Locate the cell with the specified text and output its (x, y) center coordinate. 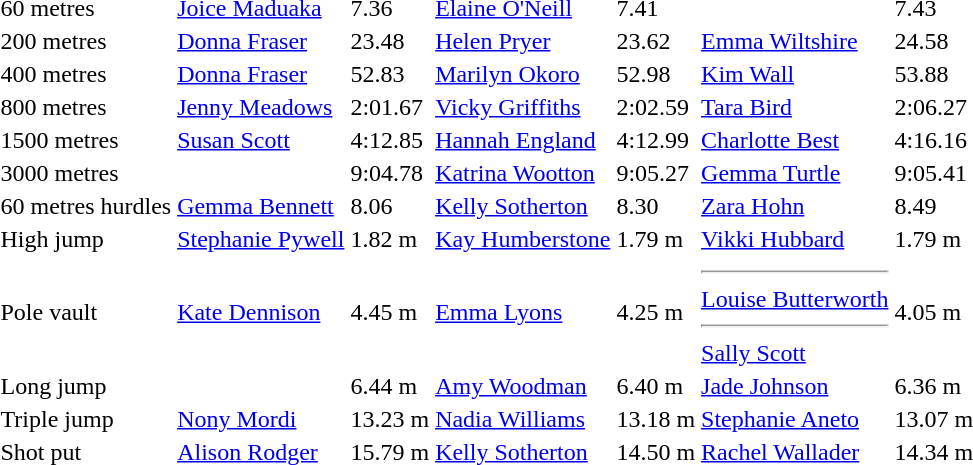
8.06 (390, 206)
Stephanie Pywell (261, 239)
Tara Bird (795, 107)
6.44 m (390, 386)
52.98 (656, 74)
Kay Humberstone (523, 239)
2:02.59 (656, 107)
Nony Mordi (261, 419)
4:12.85 (390, 140)
6.40 m (656, 386)
Emma Wiltshire (795, 41)
23.62 (656, 41)
Nadia Williams (523, 419)
9:05.27 (656, 173)
Marilyn Okoro (523, 74)
Gemma Bennett (261, 206)
Amy Woodman (523, 386)
4:12.99 (656, 140)
1.82 m (390, 239)
Charlotte Best (795, 140)
Emma Lyons (523, 312)
Jenny Meadows (261, 107)
Stephanie Aneto (795, 419)
52.83 (390, 74)
Vicky Griffiths (523, 107)
4.25 m (656, 312)
1.79 m (656, 239)
2:01.67 (390, 107)
Gemma Turtle (795, 173)
Helen Pryer (523, 41)
13.18 m (656, 419)
Zara Hohn (795, 206)
Kelly Sotherton (523, 206)
4.45 m (390, 312)
Kim Wall (795, 74)
Jade Johnson (795, 386)
Louise ButterworthSally Scott (795, 312)
23.48 (390, 41)
Katrina Wootton (523, 173)
Kate Dennison (261, 312)
Susan Scott (261, 140)
Hannah England (523, 140)
Vikki Hubbard (795, 239)
9:04.78 (390, 173)
13.23 m (390, 419)
8.30 (656, 206)
